From the cell containing the given text, extract its center point as [X, Y] coordinate. 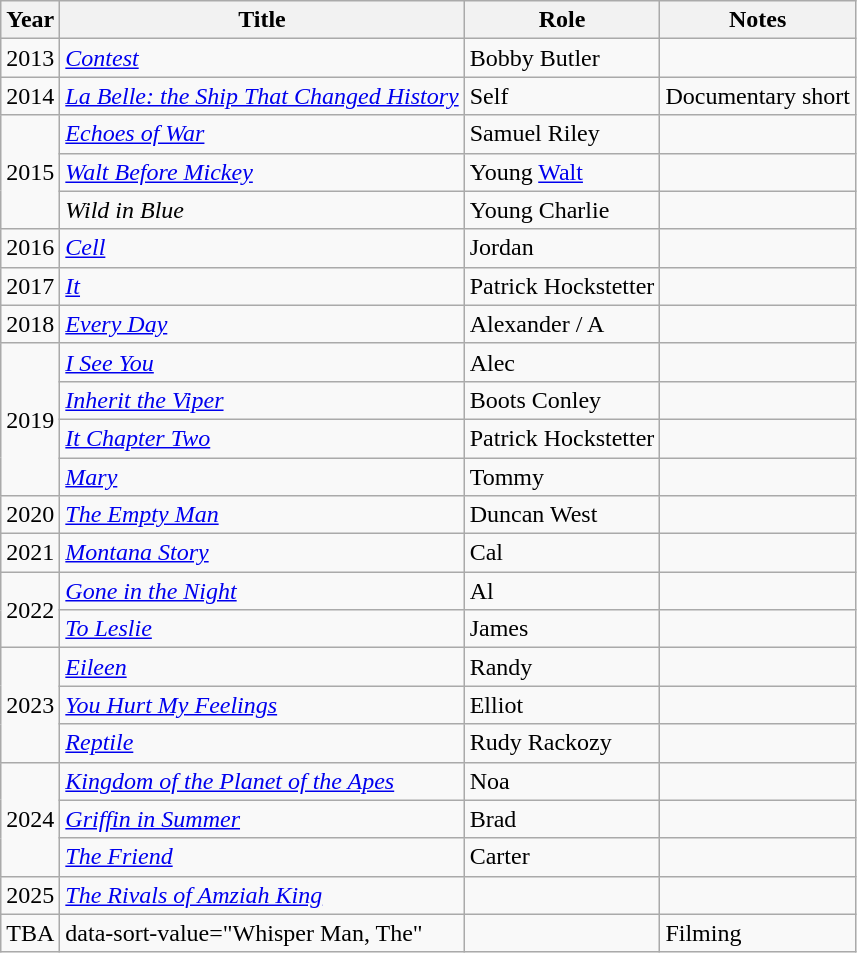
2017 [30, 286]
Reptile [262, 743]
Contest [262, 58]
Al [562, 591]
Gone in the Night [262, 591]
Rudy Rackozy [562, 743]
You Hurt My Feelings [262, 705]
Filming [758, 933]
Self [562, 96]
Samuel Riley [562, 134]
Young Charlie [562, 210]
Notes [758, 20]
Cal [562, 553]
The Rivals of Amziah King [262, 895]
Duncan West [562, 515]
Echoes of War [262, 134]
Boots Conley [562, 400]
Noa [562, 781]
2024 [30, 819]
To Leslie [262, 629]
2021 [30, 553]
Elliot [562, 705]
James [562, 629]
2025 [30, 895]
Brad [562, 819]
2016 [30, 248]
Mary [262, 477]
Title [262, 20]
Walt Before Mickey [262, 172]
I See You [262, 362]
The Friend [262, 857]
data-sort-value="Whisper Man, The" [262, 933]
2022 [30, 610]
Every Day [262, 324]
Year [30, 20]
TBA [30, 933]
Cell [262, 248]
Inherit the Viper [262, 400]
2020 [30, 515]
Tommy [562, 477]
2019 [30, 419]
The Empty Man [262, 515]
Griffin in Summer [262, 819]
Young Walt [562, 172]
Alec [562, 362]
Eileen [262, 667]
Kingdom of the Planet of the Apes [262, 781]
Role [562, 20]
Bobby Butler [562, 58]
Alexander / A [562, 324]
2018 [30, 324]
2014 [30, 96]
Documentary short [758, 96]
Jordan [562, 248]
2013 [30, 58]
It Chapter Two [262, 438]
It [262, 286]
La Belle: the Ship That Changed History [262, 96]
2023 [30, 705]
Montana Story [262, 553]
2015 [30, 172]
Randy [562, 667]
Wild in Blue [262, 210]
Carter [562, 857]
